From the cell containing the given text, extract its center point as [x, y] coordinate. 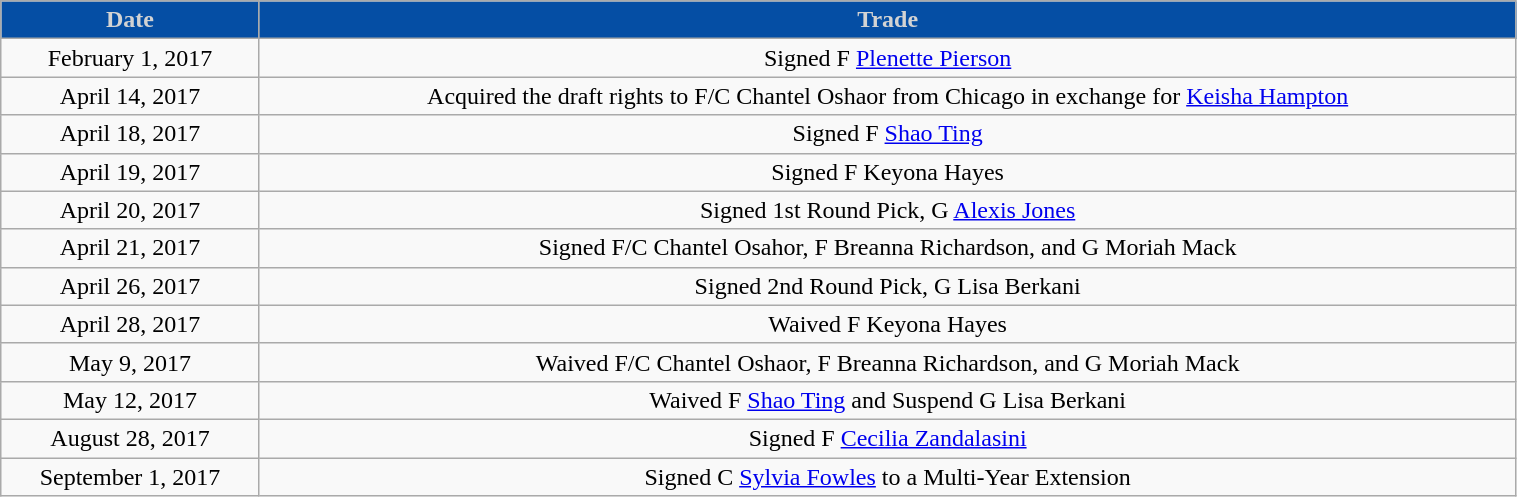
Waived F Keyona Hayes [888, 324]
Signed F/C Chantel Osahor, F Breanna Richardson, and G Moriah Mack [888, 248]
April 20, 2017 [130, 210]
September 1, 2017 [130, 477]
May 12, 2017 [130, 400]
May 9, 2017 [130, 362]
April 19, 2017 [130, 172]
Trade [888, 20]
Signed 1st Round Pick, G Alexis Jones [888, 210]
Waived F Shao Ting and Suspend G Lisa Berkani [888, 400]
April 28, 2017 [130, 324]
Signed F Plenette Pierson [888, 58]
Acquired the draft rights to F/C Chantel Oshaor from Chicago in exchange for Keisha Hampton [888, 96]
Signed F Keyona Hayes [888, 172]
Signed 2nd Round Pick, G Lisa Berkani [888, 286]
Date [130, 20]
April 21, 2017 [130, 248]
August 28, 2017 [130, 438]
Signed F Shao Ting [888, 134]
Waived F/C Chantel Oshaor, F Breanna Richardson, and G Moriah Mack [888, 362]
Signed C Sylvia Fowles to a Multi-Year Extension [888, 477]
April 18, 2017 [130, 134]
Signed F Cecilia Zandalasini [888, 438]
April 14, 2017 [130, 96]
February 1, 2017 [130, 58]
April 26, 2017 [130, 286]
